Determine the [X, Y] coordinate at the center of the cell enclosing the given text.  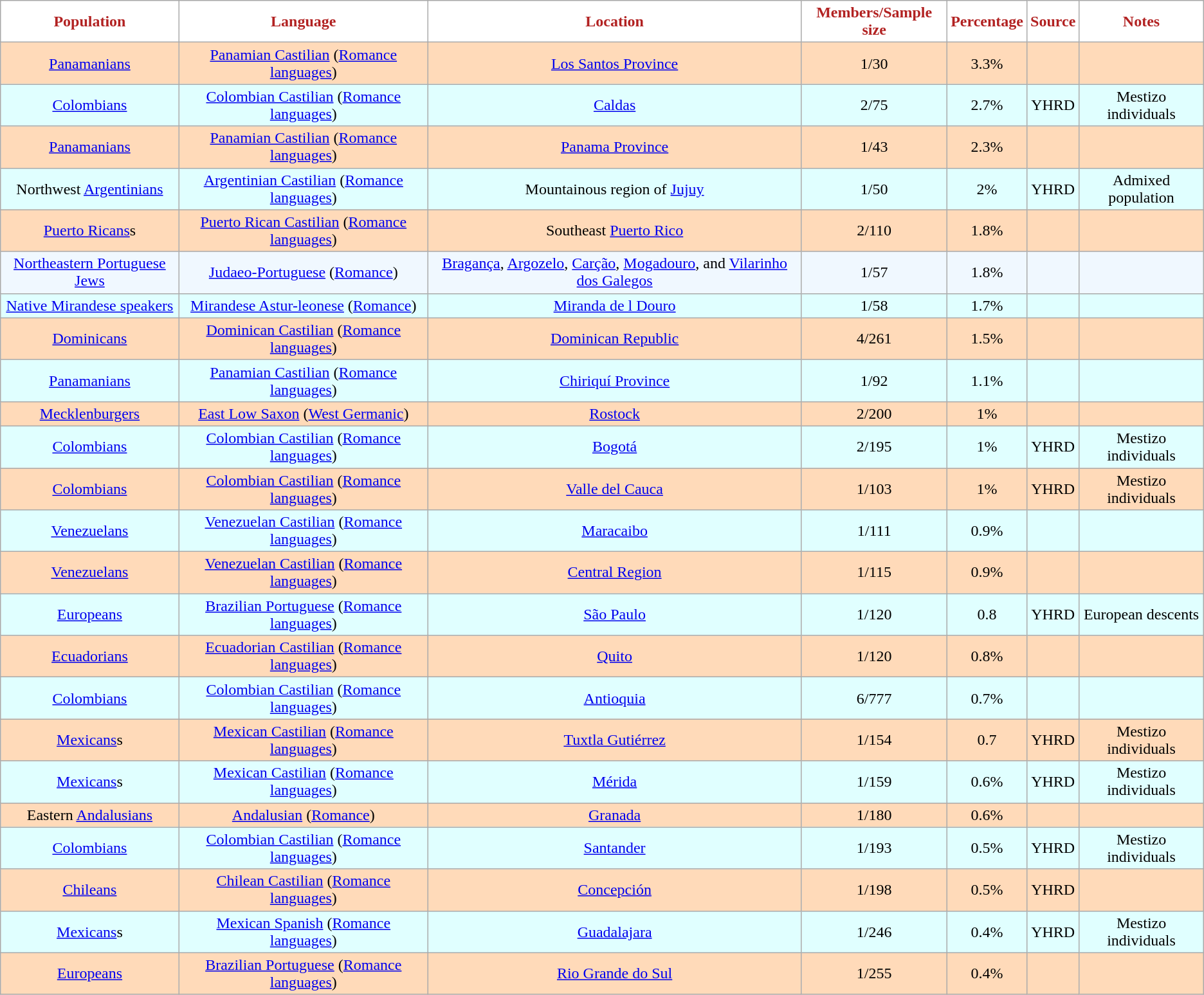
Santander [614, 848]
Caldas [614, 105]
Northeastern Portuguese Jews [90, 273]
Los Santos Province [614, 63]
2% [987, 189]
Granada [614, 815]
Puerto Ricanss [90, 230]
Mountainous region of Jujuy [614, 189]
Concepción [614, 890]
1/103 [875, 489]
Dominicans [90, 338]
Notes [1141, 22]
0.7% [987, 698]
Native Mirandese speakers [90, 306]
Argentinian Castilian (Romance languages) [304, 189]
Mérida [614, 782]
1/111 [875, 531]
1/198 [875, 890]
Bragança, Argozelo, Carção, Mogadouro, and Vilarinho dos Galegos [614, 273]
Andalusian (Romance) [304, 815]
Language [304, 22]
1/159 [875, 782]
1/57 [875, 273]
Northwest Argentinians [90, 189]
Chiriquí Province [614, 381]
Guadalajara [614, 931]
Valle del Cauca [614, 489]
1.5% [987, 338]
Location [614, 22]
Admixed population [1141, 189]
Rio Grande do Sul [614, 974]
1.1% [987, 381]
Source [1053, 22]
Southeast Puerto Rico [614, 230]
Mirandese Astur-leonese (Romance) [304, 306]
Panama Province [614, 147]
1/43 [875, 147]
Ecuadorians [90, 656]
Chilean Castilian (Romance languages) [304, 890]
1/246 [875, 931]
São Paulo [614, 615]
1/92 [875, 381]
0.8 [987, 615]
6/777 [875, 698]
Quito [614, 656]
2/200 [875, 414]
Eastern Andalusians [90, 815]
Ecuadorian Castilian (Romance languages) [304, 656]
3.3% [987, 63]
1/193 [875, 848]
Tuxtla Gutiérrez [614, 740]
1/30 [875, 63]
1.7% [987, 306]
Dominican Republic [614, 338]
Percentage [987, 22]
2/110 [875, 230]
Central Region [614, 572]
Judaeo-Portuguese (Romance) [304, 273]
2/75 [875, 105]
1/115 [875, 572]
Bogotá [614, 446]
Maracaibo [614, 531]
Puerto Rican Castilian (Romance languages) [304, 230]
1/154 [875, 740]
2.7% [987, 105]
1/255 [875, 974]
Chileans [90, 890]
1/50 [875, 189]
Dominican Castilian (Romance languages) [304, 338]
Antioquia [614, 698]
European descents [1141, 615]
Rostock [614, 414]
Population [90, 22]
0.8% [987, 656]
4/261 [875, 338]
East Low Saxon (West Germanic) [304, 414]
2.3% [987, 147]
0.7 [987, 740]
1/180 [875, 815]
2/195 [875, 446]
Members/Sample size [875, 22]
1/58 [875, 306]
Mexican Spanish (Romance languages) [304, 931]
Mecklenburgers [90, 414]
Miranda de l Douro [614, 306]
